Extract the (X, Y) coordinate from the center of the cell holding the provided text.  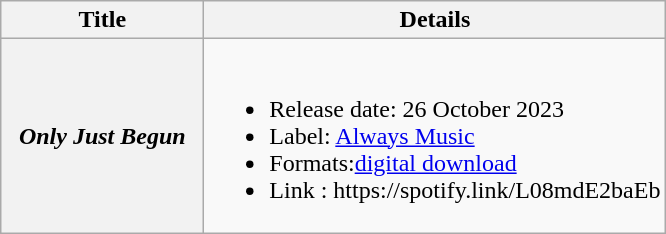
Details (435, 20)
Title (102, 20)
Only Just Begun (102, 136)
Release date: 26 October 2023Label: Always MusicFormats:digital downloadLink : https://spotify.link/L08mdE2baEb (435, 136)
